Identify which cell holds the provided text, then report its [x, y] central coordinate. 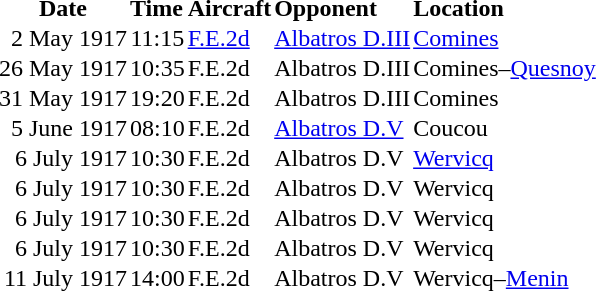
Comines–Quesnoy [504, 68]
10:35 [158, 68]
19:20 [158, 98]
11:15 [158, 38]
08:10 [158, 128]
Coucou [504, 128]
